Search for the cell housing the specified text and yield its (x, y) center coordinate. 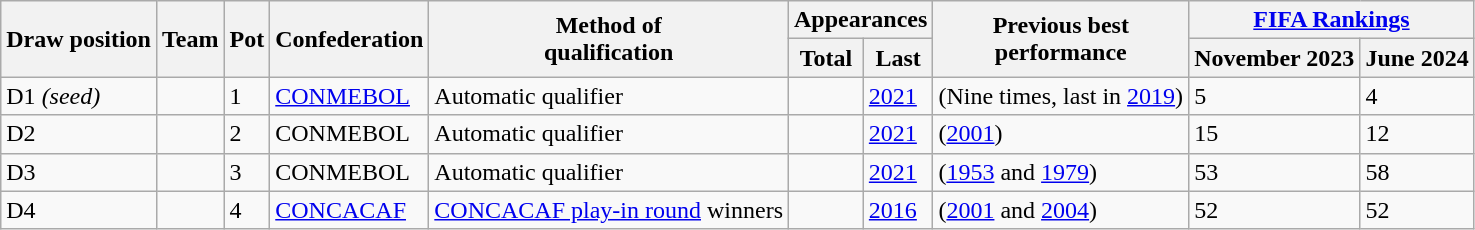
58 (1417, 172)
D2 (79, 134)
(2001 and 2004) (1061, 210)
CONCACAF play-in round winners (609, 210)
Appearances (861, 20)
1 (247, 96)
3 (247, 172)
5 (1274, 96)
2 (247, 134)
CONCACAF (350, 210)
15 (1274, 134)
53 (1274, 172)
2016 (898, 210)
Draw position (79, 39)
Confederation (350, 39)
(Nine times, last in 2019) (1061, 96)
Total (826, 58)
D4 (79, 210)
November 2023 (1274, 58)
12 (1417, 134)
Team (190, 39)
FIFA Rankings (1332, 20)
Last (898, 58)
Previous bestperformance (1061, 39)
(1953 and 1979) (1061, 172)
June 2024 (1417, 58)
Pot (247, 39)
(2001) (1061, 134)
D3 (79, 172)
Method ofqualification (609, 39)
D1 (seed) (79, 96)
